Return (X, Y) of the center of cell containing provided text 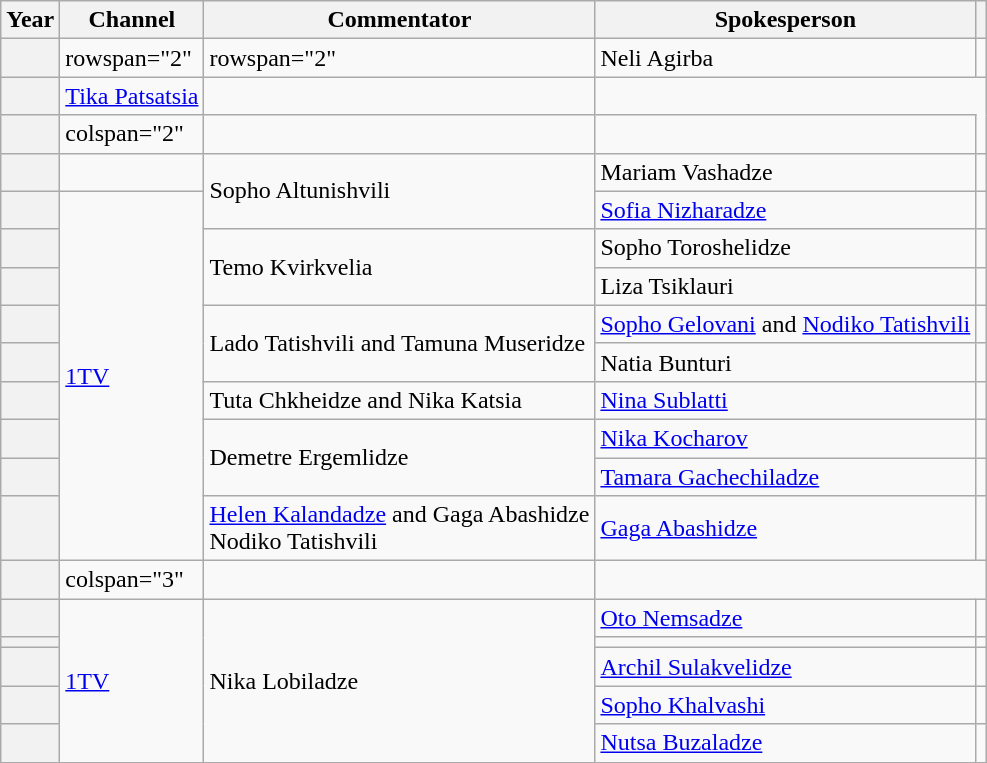
colspan="3" (132, 580)
Nutsa Buzaladze (786, 743)
Sopho Gelovani and Nodiko Tatishvili (786, 324)
Sopho Toroshelidze (786, 248)
Archil Sulakvelidze (786, 667)
Tamara Gachechiladze (786, 477)
Nika Lobiladze (400, 680)
Mariam Vashadze (786, 172)
Year (30, 20)
Demetre Ergemlidze (400, 457)
Channel (132, 20)
Gaga Abashidze (786, 528)
Neli Agirba (786, 58)
colspan="2" (132, 134)
Tuta Chkheidze and Nika Katsia (400, 400)
Temo Kvirkvelia (400, 267)
Tika Patsatsia (132, 96)
Commentator (400, 20)
Liza Tsiklauri (786, 286)
Helen Kalandadze and Gaga Abashidze Nodiko Tatishvili (400, 528)
Oto Nemsadze (786, 618)
Sopho Khalvashi (786, 705)
Nika Kocharov (786, 438)
Spokesperson (786, 20)
Sofia Nizharadze (786, 210)
Nina Sublatti (786, 400)
Sopho Altunishvili (400, 191)
Natia Bunturi (786, 362)
Lado Tatishvili and Tamuna Museridze (400, 343)
